Return the [X, Y] coordinate for the center point of the cell that contains the specified text.  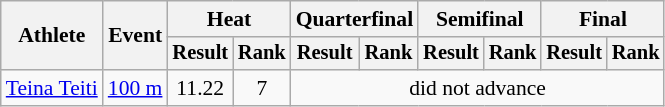
Quarterfinal [355, 19]
Event [136, 36]
Athlete [52, 36]
did not advance [478, 88]
11.22 [200, 88]
Teina Teiti [52, 88]
Final [602, 19]
Heat [228, 19]
Semifinal [480, 19]
7 [262, 88]
100 m [136, 88]
